Locate the cell with the specified text and output its [X, Y] center coordinate. 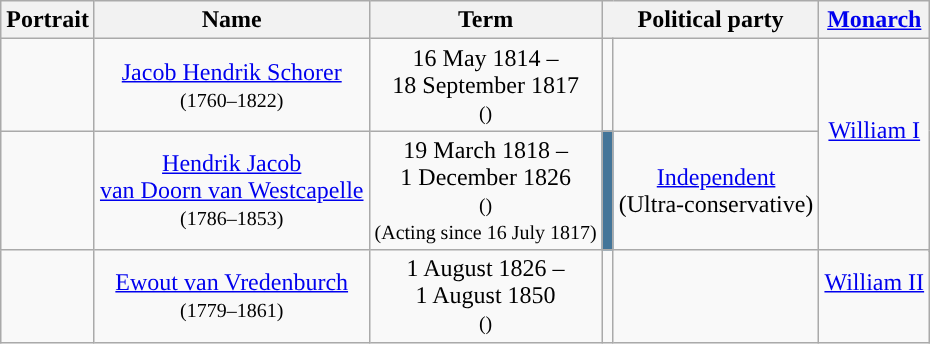
Portrait [48, 20]
Hendrik Jacobvan Doorn van Westcapelle (1786–1853) [232, 190]
Monarch [874, 20]
Ewout van Vredenburch (1779–1861) [232, 296]
19 March 1818 – 1 December 1826 () (Acting since 16 July 1817) [486, 190]
1 August 1826 – 1 August 1850 () [486, 296]
Name [232, 20]
16 May 1814 – 18 September 1817 () [486, 85]
Political party [710, 20]
Term [486, 20]
William II [874, 296]
Independent(Ultra-conservative) [716, 190]
Jacob Hendrik Schorer (1760–1822) [232, 85]
William I [874, 144]
